Capture the cell that displays the provided text and extract its (x, y) central coordinate. 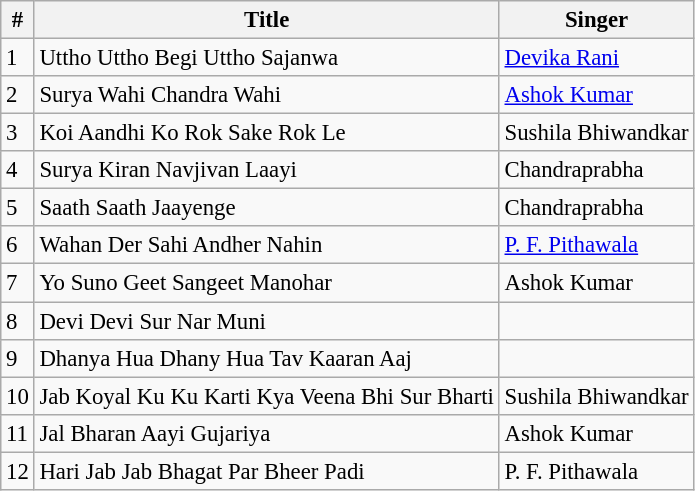
Devi Devi Sur Nar Muni (266, 321)
12 (18, 471)
Surya Kiran Navjivan Laayi (266, 170)
8 (18, 321)
5 (18, 208)
Wahan Der Sahi Andher Nahin (266, 245)
Koi Aandhi Ko Rok Sake Rok Le (266, 133)
Saath Saath Jaayenge (266, 208)
Title (266, 20)
11 (18, 433)
6 (18, 245)
Dhanya Hua Dhany Hua Tav Kaaran Aaj (266, 358)
7 (18, 283)
3 (18, 133)
Yo Suno Geet Sangeet Manohar (266, 283)
Singer (596, 20)
Uttho Uttho Begi Uttho Sajanwa (266, 58)
4 (18, 170)
Surya Wahi Chandra Wahi (266, 95)
Jal Bharan Aayi Gujariya (266, 433)
Devika Rani (596, 58)
2 (18, 95)
Jab Koyal Ku Ku Karti Kya Veena Bhi Sur Bharti (266, 396)
# (18, 20)
10 (18, 396)
9 (18, 358)
1 (18, 58)
Hari Jab Jab Bhagat Par Bheer Padi (266, 471)
